Scan for the cell matching the given text and deliver its (x, y) coordinate at center. 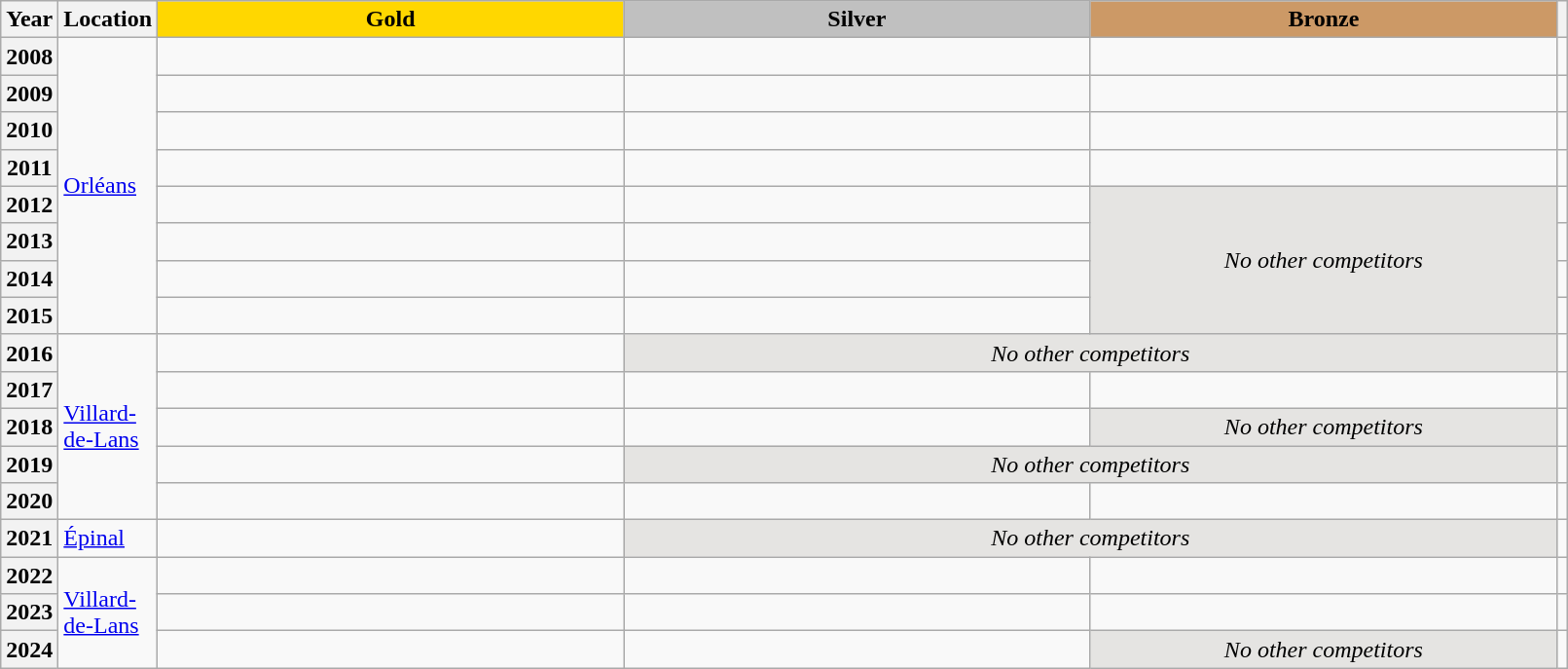
Gold (391, 19)
2008 (29, 56)
Year (29, 19)
2024 (29, 650)
2011 (29, 167)
Orléans (108, 186)
2013 (29, 242)
2022 (29, 576)
2019 (29, 465)
2018 (29, 427)
2017 (29, 390)
Épinal (108, 539)
2012 (29, 204)
Bronze (1324, 19)
2020 (29, 502)
2014 (29, 279)
2023 (29, 613)
2021 (29, 539)
2016 (29, 353)
2015 (29, 316)
2010 (29, 130)
Location (108, 19)
2009 (29, 93)
Silver (857, 19)
